Scan for the cell matching the given text and deliver its (X, Y) coordinate at center. 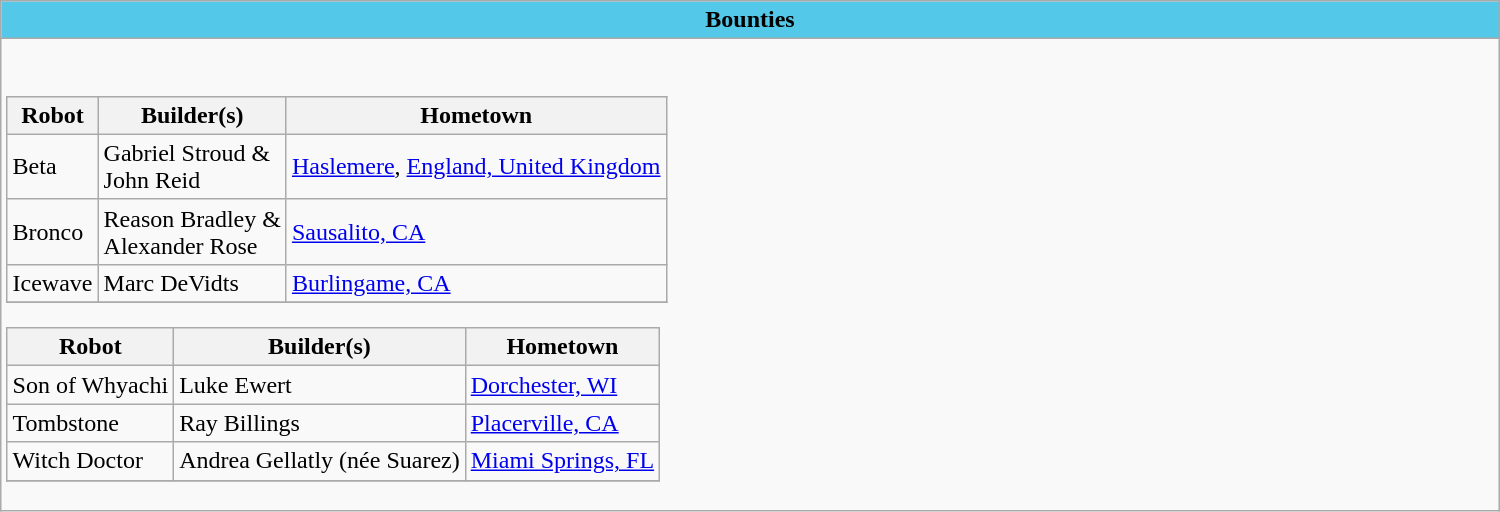
Tombstone (90, 423)
Luke Ewert (320, 385)
Reason Bradley &Alexander Rose (192, 232)
Dorchester, WI (562, 385)
Witch Doctor (90, 461)
Son of Whyachi (90, 385)
Icewave (52, 283)
Marc DeVidts (192, 283)
Andrea Gellatly (née Suarez) (320, 461)
Beta (52, 166)
Burlingame, CA (476, 283)
Gabriel Stroud &John Reid (192, 166)
Haslemere, England, United Kingdom (476, 166)
Bronco (52, 232)
Miami Springs, FL (562, 461)
Ray Billings (320, 423)
Bounties (750, 20)
Sausalito, CA (476, 232)
Placerville, CA (562, 423)
